Extract the (X, Y) coordinate from the center of the cell holding the provided text.  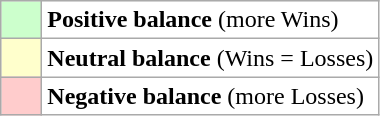
Negative balance (more Losses) (210, 96)
Neutral balance (Wins = Losses) (210, 58)
Positive balance (more Wins) (210, 20)
